Determine the [x, y] coordinate at the center of the cell enclosing the given text.  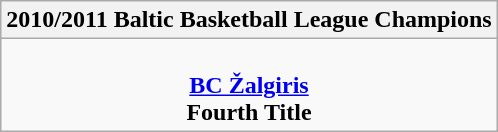
BC ŽalgirisFourth Title [249, 85]
2010/2011 Baltic Basketball League Champions [249, 20]
